Capture the cell that displays the provided text and extract its [x, y] central coordinate. 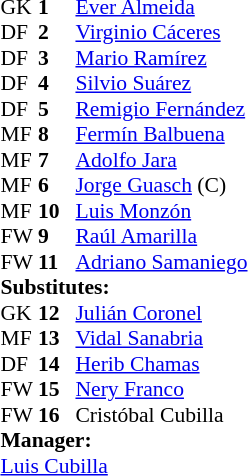
6 [57, 185]
Adolfo Jara [161, 160]
Virginio Cáceres [161, 33]
Substitutes: [124, 287]
Raúl Amarilla [161, 237]
8 [57, 135]
GK [19, 313]
Adriano Samaniego [161, 262]
2 [57, 33]
3 [57, 58]
11 [57, 262]
Silvio Suárez [161, 83]
Luis Monzón [161, 211]
Herib Chamas [161, 364]
Jorge Guasch (C) [161, 185]
12 [57, 313]
Remigio Fernández [161, 109]
Julián Coronel [161, 313]
14 [57, 364]
Nery Franco [161, 389]
10 [57, 211]
Fermín Balbuena [161, 135]
9 [57, 237]
5 [57, 109]
Mario Ramírez [161, 58]
Manager: [124, 441]
15 [57, 389]
Cristóbal Cubilla [161, 415]
7 [57, 160]
16 [57, 415]
4 [57, 83]
Vidal Sanabria [161, 339]
13 [57, 339]
